Determine the [X, Y] coordinate at the center of the cell enclosing the given text.  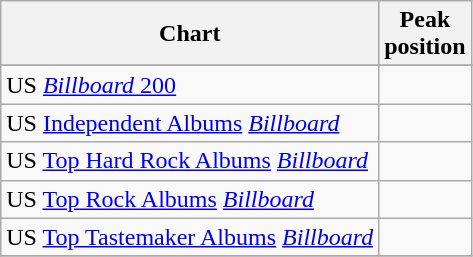
US Top Rock Albums Billboard [190, 199]
Chart [190, 34]
US Top Tastemaker Albums Billboard [190, 237]
US Billboard 200 [190, 85]
US Top Hard Rock Albums Billboard [190, 161]
Peakposition [425, 34]
US Independent Albums Billboard [190, 123]
